Scan for the cell matching the given text and deliver its (X, Y) coordinate at center. 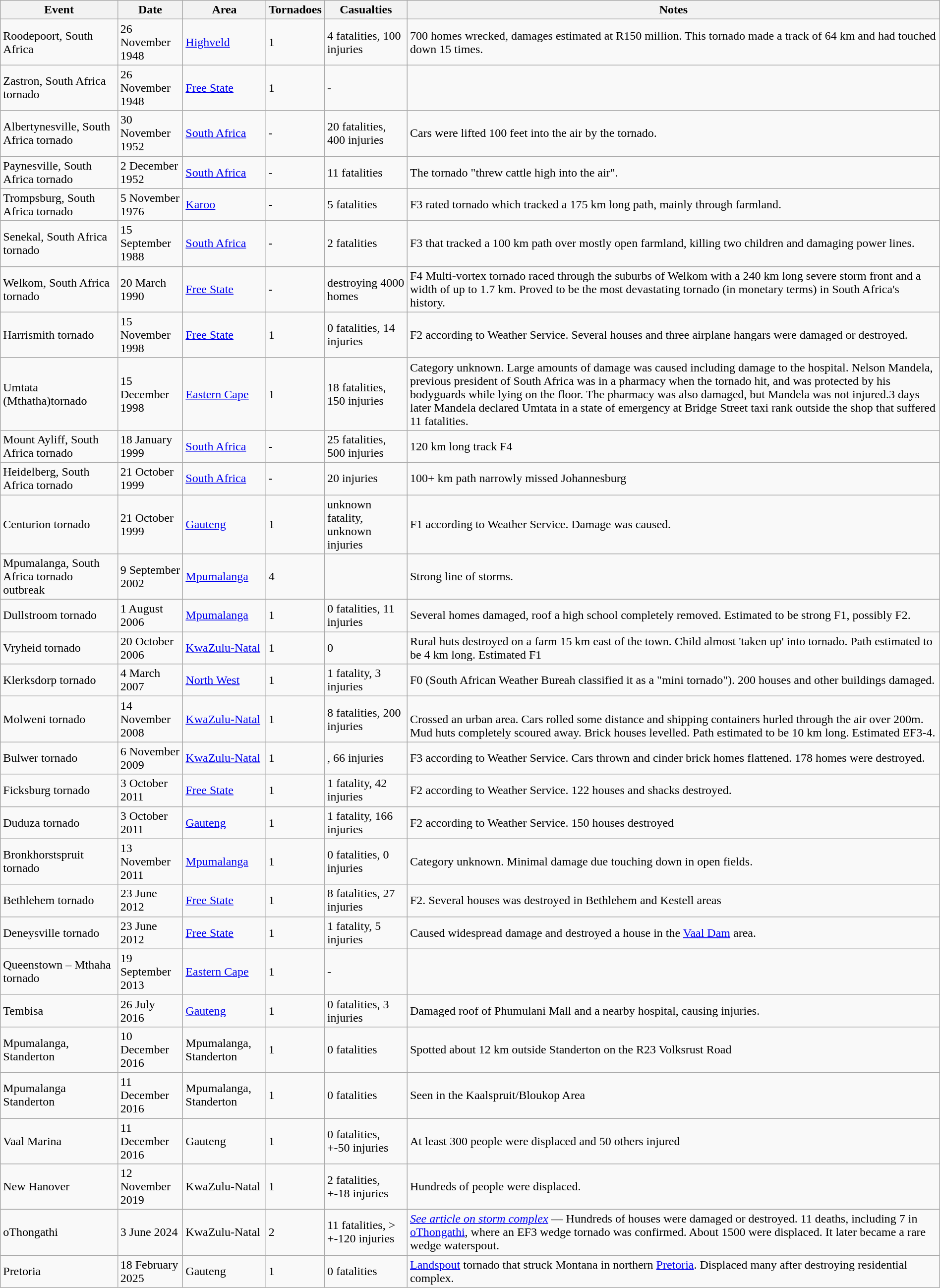
Albertynesville, South Africa tornado (59, 133)
unknown fatality, unknown injuries (366, 525)
Caused widespread damage and destroyed a house in the Vaal Dam area. (673, 932)
2 fatalities (366, 244)
New Hanover (59, 1187)
25 fatalities, 500 injuries (366, 446)
oThongathi (59, 1232)
Vryheid tornado (59, 648)
F3 according to Weather Service. Cars thrown and cinder brick homes flattened. 178 homes were destroyed. (673, 758)
Deneysville tornado (59, 932)
MpumalangaStanderton (59, 1095)
destroying 4000 homes (366, 289)
Centurion tornado (59, 525)
15 December 1998 (150, 394)
F1 according to Weather Service. Damage was caused. (673, 525)
120 km long track F4 (673, 446)
15 November 1998 (150, 335)
10 December 2016 (150, 1049)
Notes (673, 10)
Strong line of storms. (673, 577)
26 July 2016 (150, 1011)
1 fatality, 3 injuries (366, 680)
Casualties (366, 10)
Spotted about 12 km outside Standerton on the R23 Volksrust Road (673, 1049)
5 fatalities (366, 204)
Klerksdorp tornado (59, 680)
14 November 2008 (150, 719)
Mount Ayliff, South Africa tornado (59, 446)
4 (295, 577)
15 September 1988 (150, 244)
Roodepoort, South Africa (59, 42)
6 November 2009 (150, 758)
20 March 1990 (150, 289)
18 February 2025 (150, 1272)
Zastron, South Africa tornado (59, 88)
2 December 1952 (150, 173)
5 November 1976 (150, 204)
Vaal Marina (59, 1141)
Landspout tornado that struck Montana in northern Pretoria. Displaced many after destroying residential complex. (673, 1272)
Paynesville, South Africa tornado (59, 173)
F2 according to Weather Service. 150 houses destroyed (673, 822)
20 injuries (366, 478)
3 June 2024 (150, 1232)
4 fatalities, 100 injuries (366, 42)
Bethlehem tornado (59, 901)
Mpumalanga, South Africa tornado outbreak (59, 577)
Hundreds of people were displaced. (673, 1187)
11 fatalities, > +-120 injuries (366, 1232)
Damaged roof of Phumulani Mall and a nearby hospital, causing injuries. (673, 1011)
0 fatalities, 0 injuries (366, 861)
Tembisa (59, 1011)
Queenstown – Mthaha tornado (59, 972)
Event (59, 10)
700 homes wrecked, damages estimated at R150 million. This tornado made a track of 64 km and had touched down 15 times. (673, 42)
, 66 injuries (366, 758)
Senekal, South Africa tornado (59, 244)
Heidelberg, South Africa tornado (59, 478)
Harrismith tornado (59, 335)
8 fatalities, 200 injuries (366, 719)
Date (150, 10)
Highveld (224, 42)
20 fatalities, 400 injuries (366, 133)
Category unknown. Minimal damage due touching down in open fields. (673, 861)
Trompsburg, South Africa tornado (59, 204)
Duduza tornado (59, 822)
1 fatality, 42 injuries (366, 791)
13 November 2011 (150, 861)
Tornadoes (295, 10)
The tornado "threw cattle high into the air". (673, 173)
North West (224, 680)
1 fatality, 166 injuries (366, 822)
12 November 2019 (150, 1187)
1 fatality, 5 injuries (366, 932)
Welkom, South Africa tornado (59, 289)
Several homes damaged, roof a high school completely removed. Estimated to be strong F1, possibly F2. (673, 616)
Dullstroom tornado (59, 616)
Pretoria (59, 1272)
20 October 2006 (150, 648)
1 August 2006 (150, 616)
Area (224, 10)
F2 according to Weather Service. Several houses and three airplane hangars were damaged or destroyed. (673, 335)
F2. Several houses was destroyed in Bethlehem and Kestell areas (673, 901)
F3 that tracked a 100 km path over mostly open farmland, killing two children and damaging power lines. (673, 244)
18 January 1999 (150, 446)
0 fatalities, 3 injuries (366, 1011)
19 September 2013 (150, 972)
Rural huts destroyed on a farm 15 km east of the town. Child almost 'taken up' into tornado. Path estimated to be 4 km long. Estimated F1 (673, 648)
0 fatalities, 14 injuries (366, 335)
11 fatalities (366, 173)
F3 rated tornado which tracked a 175 km long path, mainly through farmland. (673, 204)
0 fatalities, 11 injuries (366, 616)
Molweni tornado (59, 719)
F2 according to Weather Service. 122 houses and shacks destroyed. (673, 791)
Ficksburg tornado (59, 791)
Bulwer tornado (59, 758)
0 fatalities, +-50 injuries (366, 1141)
At least 300 people were displaced and 50 others injured (673, 1141)
Karoo (224, 204)
Bronkhorstspruit tornado (59, 861)
F0 (South African Weather Bureah classified it as a "mini tornado"). 200 houses and other buildings damaged. (673, 680)
2 (295, 1232)
9 September 2002 (150, 577)
18 fatalities, 150 injuries (366, 394)
Cars were lifted 100 feet into the air by the tornado. (673, 133)
2 fatalities, +-18 injuries (366, 1187)
4 March 2007 (150, 680)
100+ km path narrowly missed Johannesburg (673, 478)
0 (366, 648)
8 fatalities, 27 injuries (366, 901)
Seen in the Kaalspruit/Bloukop Area (673, 1095)
30 November 1952 (150, 133)
Umtata (Mthatha)tornado (59, 394)
